For the text-containing cell, return its midpoint in (x, y) coordinate format. 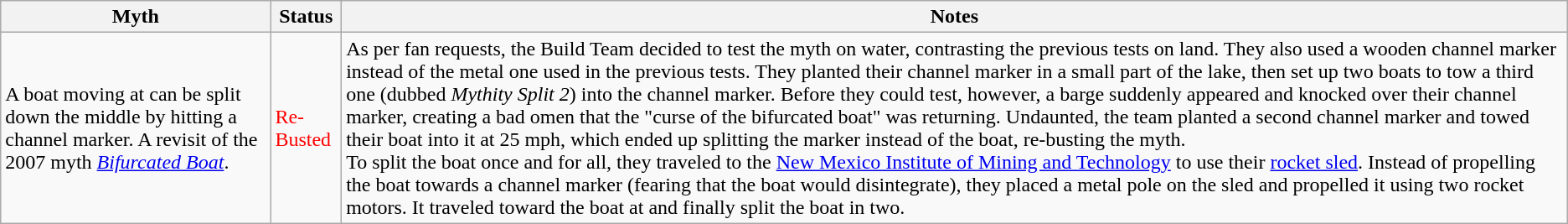
Re-Busted (307, 128)
Notes (955, 17)
Status (307, 17)
Myth (136, 17)
A boat moving at can be split down the middle by hitting a channel marker. A revisit of the 2007 myth Bifurcated Boat. (136, 128)
